Return [X, Y] of the center of cell containing provided text 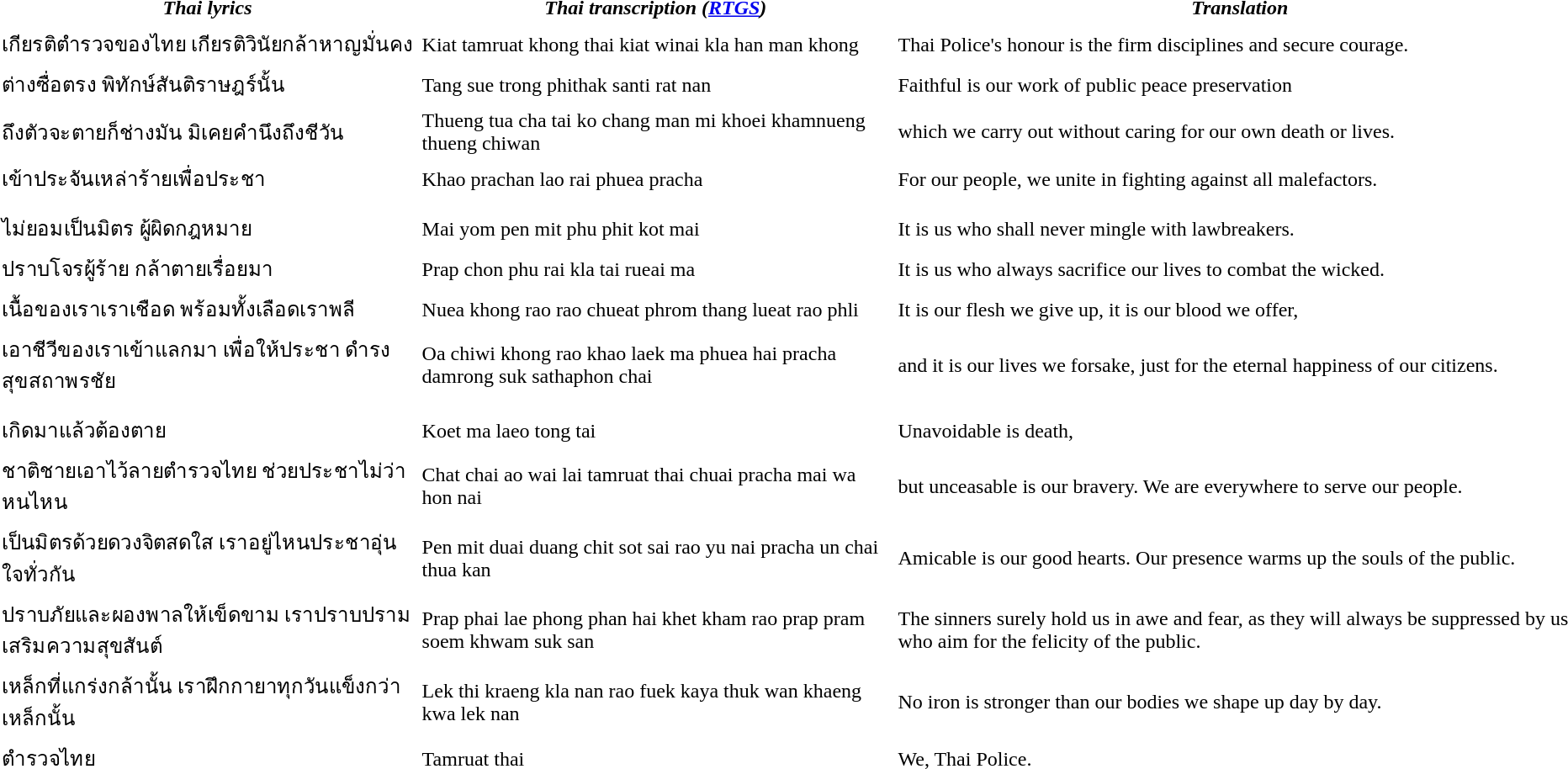
Thueng tua cha tai ko chang man mi khoei khamnueng thueng chiwan [655, 131]
Pen mit duai duang chit sot sai rao yu nai pracha un chai thua kan [655, 558]
เป็นมิตรด้วยดวงจิตสดใส เราอยู่ไหนประชาอุ่นใจทั่วกัน [207, 558]
Nuea khong rao rao chueat phrom thang lueat rao phli [655, 309]
ชาติชายเอาไว้ลายตำรวจไทย ช่วยประชาไม่ว่าหนไหน [207, 486]
ถึงตัวจะตายก็ช่างมัน มิเคยคำนึงถึงชีวัน [207, 131]
Prap chon phu rai kla tai rueai ma [655, 268]
ปราบภัยและผองพาลให้เข็ดขาม เราปราบปรามเสริมความสุขสันต์ [207, 630]
เอาชีวีของเราเข้าแลกมา เพื่อให้ประชา ดำรงสุขสถาพรชัย [207, 365]
Mai yom pen mit phu phit kot mai [655, 228]
ปราบโจรผู้ร้าย กล้าตายเรื่อยมา [207, 268]
Oa chiwi khong rao khao laek ma phuea hai pracha damrong suk sathaphon chai [655, 365]
ไม่ยอมเป็นมิตร ผู้ผิดกฎหมาย [207, 228]
Lek thi kraeng kla nan rao fuek kaya thuk wan khaeng kwa lek nan [655, 703]
Chat chai ao wai lai tamruat thai chuai pracha mai wa hon nai [655, 486]
เนื้อของเราเราเชือด พร้อมทั้งเลือดเราพลี [207, 309]
Prap phai lae phong phan hai khet kham rao prap pram soem khwam suk san [655, 630]
เข้าประจันเหล่าร้ายเพื่อประชา [207, 178]
เกิดมาแล้วต้องตาย [207, 430]
Khao prachan lao rai phuea pracha [655, 178]
ต่างซื่อตรง พิทักษ์สันติราษฎร์นั้น [207, 84]
Kiat tamruat khong thai kiat winai kla han man khong [655, 44]
เกียรติตำรวจของไทย เกียรติวินัยกล้าหาญมั่นคง [207, 44]
Tang sue trong phithak santi rat nan [655, 84]
เหล็กที่แกร่งกล้านั้น เราฝึกกายาทุกวันแข็งกว่าเหล็กนั้น [207, 703]
Koet ma laeo tong tai [655, 430]
